Output the [x, y] coordinate of the center of the cell containing the given text.  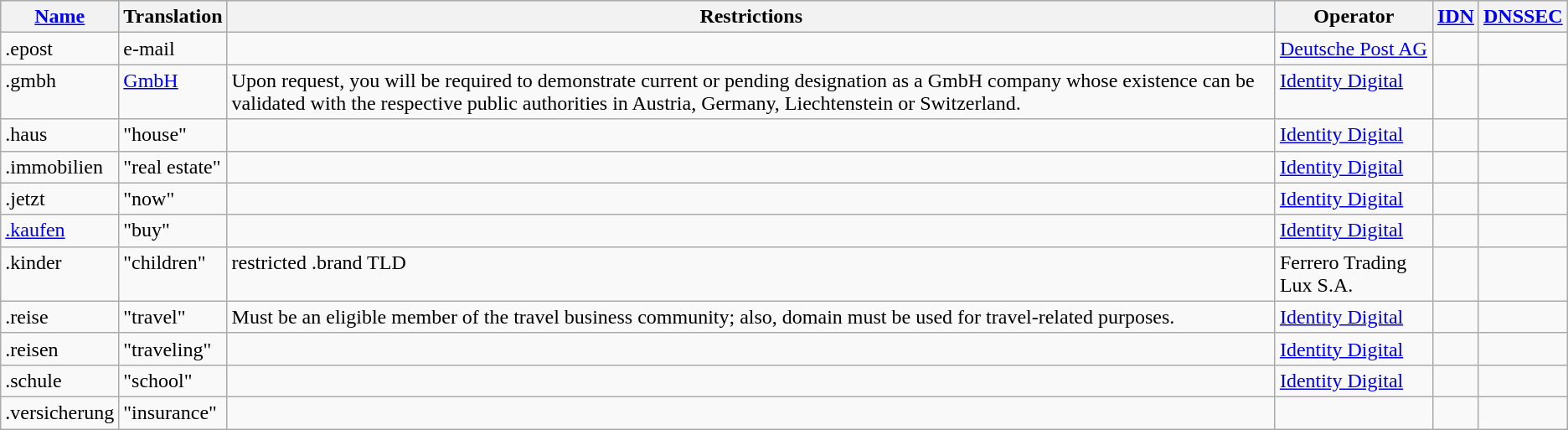
.kaufen [60, 231]
e-mail [173, 49]
"buy" [173, 231]
GmbH [173, 92]
IDN [1456, 17]
Name [60, 17]
Translation [173, 17]
"travel" [173, 317]
.haus [60, 135]
"school" [173, 381]
restricted .brand TLD [750, 273]
Deutsche Post AG [1354, 49]
Restrictions [750, 17]
"now" [173, 199]
.versicherung [60, 412]
DNSSEC [1523, 17]
"traveling" [173, 349]
.jetzt [60, 199]
"real estate" [173, 167]
Must be an eligible member of the travel business community; also, domain must be used for travel-related purposes. [750, 317]
.schule [60, 381]
.kinder [60, 273]
"house" [173, 135]
"insurance" [173, 412]
.reise [60, 317]
.epost [60, 49]
.gmbh [60, 92]
.reisen [60, 349]
Ferrero Trading Lux S.A. [1354, 273]
.immobilien [60, 167]
"children" [173, 273]
Operator [1354, 17]
